Find where the given text appears and provide that cell's center as [X, Y] coordinate. 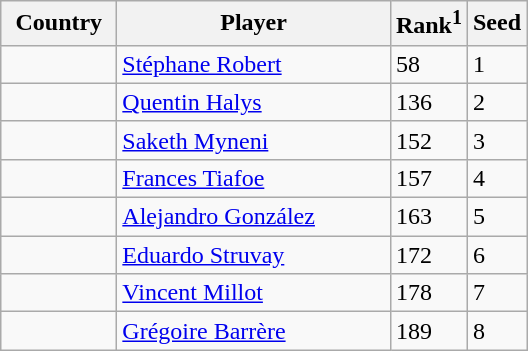
6 [496, 255]
Eduardo Struvay [254, 255]
Quentin Halys [254, 102]
Seed [496, 24]
172 [428, 255]
Saketh Myneni [254, 140]
4 [496, 178]
1 [496, 64]
136 [428, 102]
Player [254, 24]
157 [428, 178]
Alejandro González [254, 217]
3 [496, 140]
Country [59, 24]
Vincent Millot [254, 293]
Rank1 [428, 24]
189 [428, 331]
163 [428, 217]
Stéphane Robert [254, 64]
152 [428, 140]
Grégoire Barrère [254, 331]
178 [428, 293]
8 [496, 331]
Frances Tiafoe [254, 178]
7 [496, 293]
58 [428, 64]
2 [496, 102]
5 [496, 217]
